Determine the (X, Y) coordinate at the center of the cell enclosing the given text.  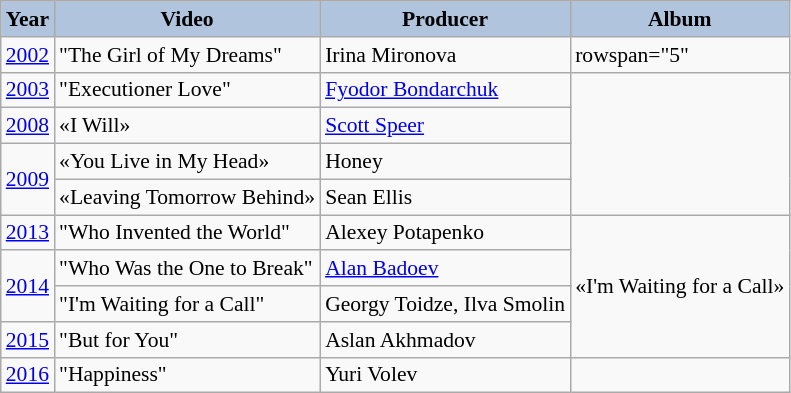
2013 (28, 233)
Producer (445, 19)
«Leaving Tomorrow Behind» (187, 197)
Scott Speer (445, 126)
«I Will» (187, 126)
rowspan="5" (680, 55)
Album (680, 19)
"I'm Waiting for a Call" (187, 304)
2008 (28, 126)
"But for You" (187, 340)
2015 (28, 340)
Georgy Toidze, Ilva Smolin (445, 304)
Fyodor Bondarchuk (445, 90)
Sean Ellis (445, 197)
Video (187, 19)
2002 (28, 55)
2014 (28, 286)
Aslan Akhmadov (445, 340)
Alexey Potapenko (445, 233)
"Happiness" (187, 375)
Yuri Volev (445, 375)
2009 (28, 180)
"The Girl of My Dreams" (187, 55)
"Who Invented the World" (187, 233)
"Executioner Love" (187, 90)
Honey (445, 162)
«You Live in My Head» (187, 162)
2016 (28, 375)
Alan Badoev (445, 269)
2003 (28, 90)
Year (28, 19)
«I'm Waiting for a Call» (680, 286)
Irina Mironova (445, 55)
"Who Was the One to Break" (187, 269)
